Locate the cell with the specified text and output its (X, Y) center coordinate. 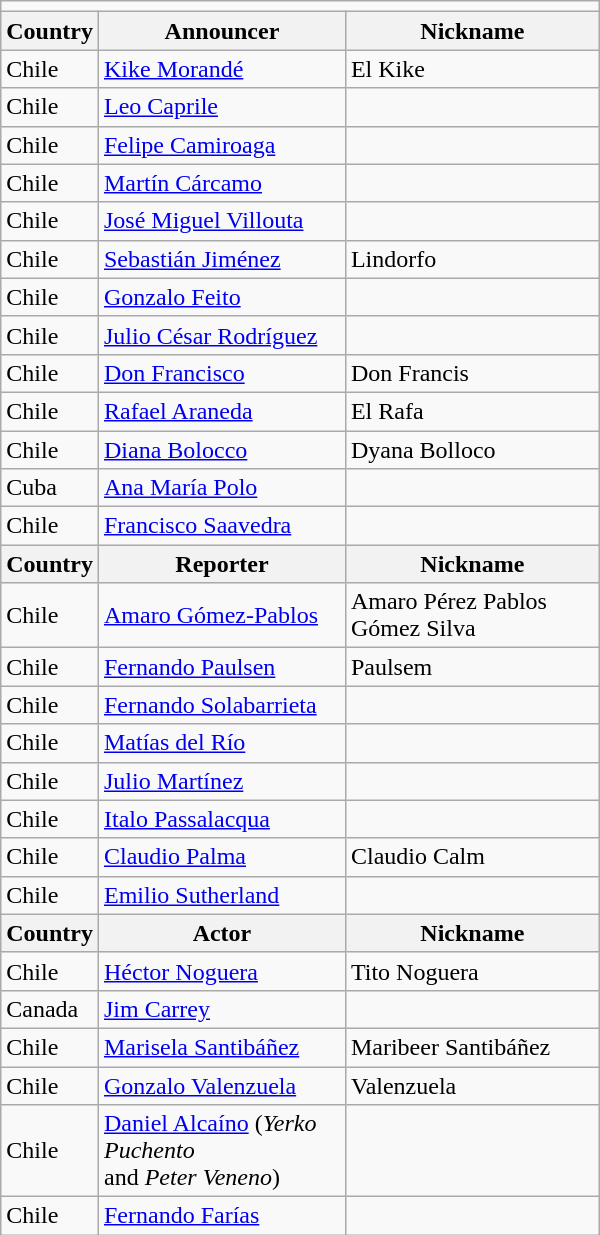
Emilio Sutherland (222, 895)
Reporter (222, 564)
El Kike (472, 69)
Claudio Palma (222, 857)
Kike Morandé (222, 69)
Paulsem (472, 667)
Don Francis (472, 373)
Maribeer Santibáñez (472, 1047)
Ana María Polo (222, 488)
Daniel Alcaíno (Yerko Puchentoand Peter Veneno) (222, 1151)
Leo Caprile (222, 107)
El Rafa (472, 411)
Announcer (222, 31)
Actor (222, 933)
Julio Martínez (222, 781)
Sebastián Jiménez (222, 259)
Fernando Farías (222, 1216)
Gonzalo Feito (222, 297)
Cuba (50, 488)
Jim Carrey (222, 1009)
Valenzuela (472, 1085)
Lindorfo (472, 259)
Felipe Camiroaga (222, 145)
Fernando Solabarrieta (222, 705)
Rafael Araneda (222, 411)
Amaro Pérez Pablos Gómez Silva (472, 616)
Dyana Bolloco (472, 449)
Gonzalo Valenzuela (222, 1085)
Don Francisco (222, 373)
Matías del Río (222, 743)
Claudio Calm (472, 857)
Tito Noguera (472, 971)
Julio César Rodríguez (222, 335)
Marisela Santibáñez (222, 1047)
Héctor Noguera (222, 971)
José Miguel Villouta (222, 221)
Canada (50, 1009)
Amaro Gómez-Pablos (222, 616)
Martín Cárcamo (222, 183)
Italo Passalacqua (222, 819)
Francisco Saavedra (222, 526)
Fernando Paulsen (222, 667)
Diana Bolocco (222, 449)
